Output the [X, Y] coordinate of the center of the cell containing the given text.  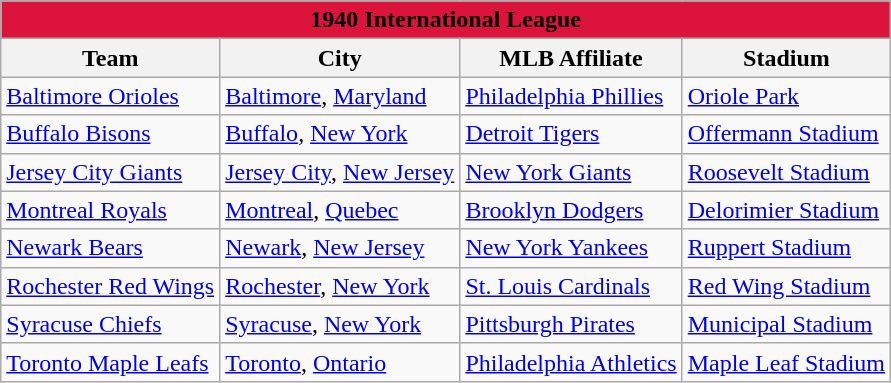
Brooklyn Dodgers [571, 210]
Toronto Maple Leafs [110, 362]
Buffalo Bisons [110, 134]
Roosevelt Stadium [786, 172]
Rochester Red Wings [110, 286]
Newark Bears [110, 248]
Oriole Park [786, 96]
1940 International League [446, 20]
Philadelphia Phillies [571, 96]
Jersey City Giants [110, 172]
St. Louis Cardinals [571, 286]
Maple Leaf Stadium [786, 362]
Delorimier Stadium [786, 210]
Philadelphia Athletics [571, 362]
Syracuse, New York [340, 324]
MLB Affiliate [571, 58]
New York Giants [571, 172]
Stadium [786, 58]
Buffalo, New York [340, 134]
Detroit Tigers [571, 134]
Newark, New Jersey [340, 248]
Offermann Stadium [786, 134]
Ruppert Stadium [786, 248]
Montreal, Quebec [340, 210]
Municipal Stadium [786, 324]
Baltimore, Maryland [340, 96]
Syracuse Chiefs [110, 324]
Team [110, 58]
Rochester, New York [340, 286]
Red Wing Stadium [786, 286]
Baltimore Orioles [110, 96]
Jersey City, New Jersey [340, 172]
City [340, 58]
New York Yankees [571, 248]
Pittsburgh Pirates [571, 324]
Toronto, Ontario [340, 362]
Montreal Royals [110, 210]
